Extract the (X, Y) coordinate from the center of the cell holding the provided text.  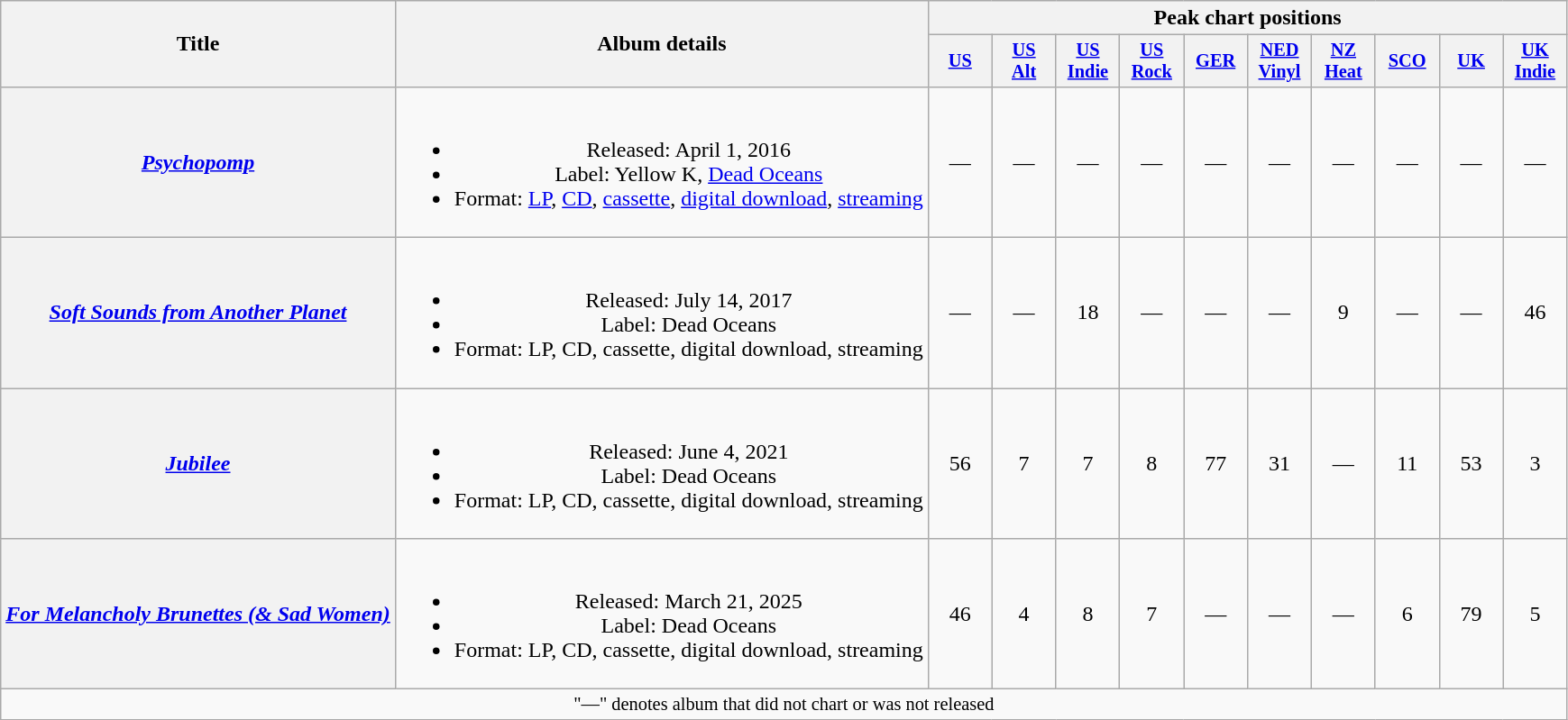
53 (1472, 463)
79 (1472, 615)
SCO (1407, 61)
5 (1535, 615)
NZHeat (1343, 61)
31 (1280, 463)
3 (1535, 463)
9 (1343, 314)
USIndie (1087, 61)
Released: July 14, 2017Label: Dead OceansFormat: LP, CD, cassette, digital download, streaming (662, 314)
UKIndie (1535, 61)
56 (959, 463)
Soft Sounds from Another Planet (198, 314)
GER (1215, 61)
For Melancholy Brunettes (& Sad Women) (198, 615)
18 (1087, 314)
Peak chart positions (1248, 18)
Album details (662, 44)
Released: April 1, 2016Label: Yellow K, Dead OceansFormat: LP, CD, cassette, digital download, streaming (662, 162)
Released: March 21, 2025Label: Dead OceansFormat: LP, CD, cassette, digital download, streaming (662, 615)
USAlt (1024, 61)
"—" denotes album that did not chart or was not released (784, 705)
US (959, 61)
UK (1472, 61)
6 (1407, 615)
Released: June 4, 2021Label: Dead OceansFormat: LP, CD, cassette, digital download, streaming (662, 463)
77 (1215, 463)
NEDVinyl (1280, 61)
USRock (1152, 61)
4 (1024, 615)
Jubilee (198, 463)
Title (198, 44)
11 (1407, 463)
Psychopomp (198, 162)
